Locate the cell with the specified text and output its [x, y] center coordinate. 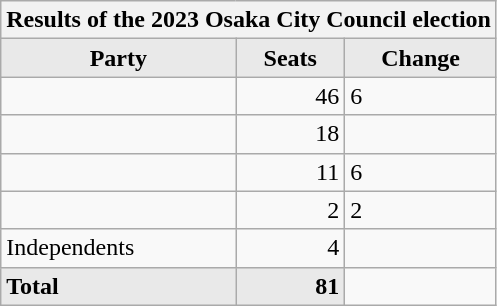
18 [290, 134]
Change [421, 58]
4 [290, 248]
Seats [290, 58]
11 [290, 172]
Independents [118, 248]
Results of the 2023 Osaka City Council election [249, 20]
Party [118, 58]
81 [290, 286]
46 [290, 96]
Total [118, 286]
